Scan for the cell matching the given text and deliver its (X, Y) coordinate at center. 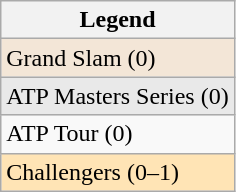
Challengers (0–1) (118, 172)
Grand Slam (0) (118, 58)
ATP Masters Series (0) (118, 96)
ATP Tour (0) (118, 134)
Legend (118, 20)
